Return the [x, y] coordinate for the center point of the cell that contains the specified text.  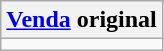
Venda original [82, 20]
